Locate the cell with the specified text and output its (X, Y) center coordinate. 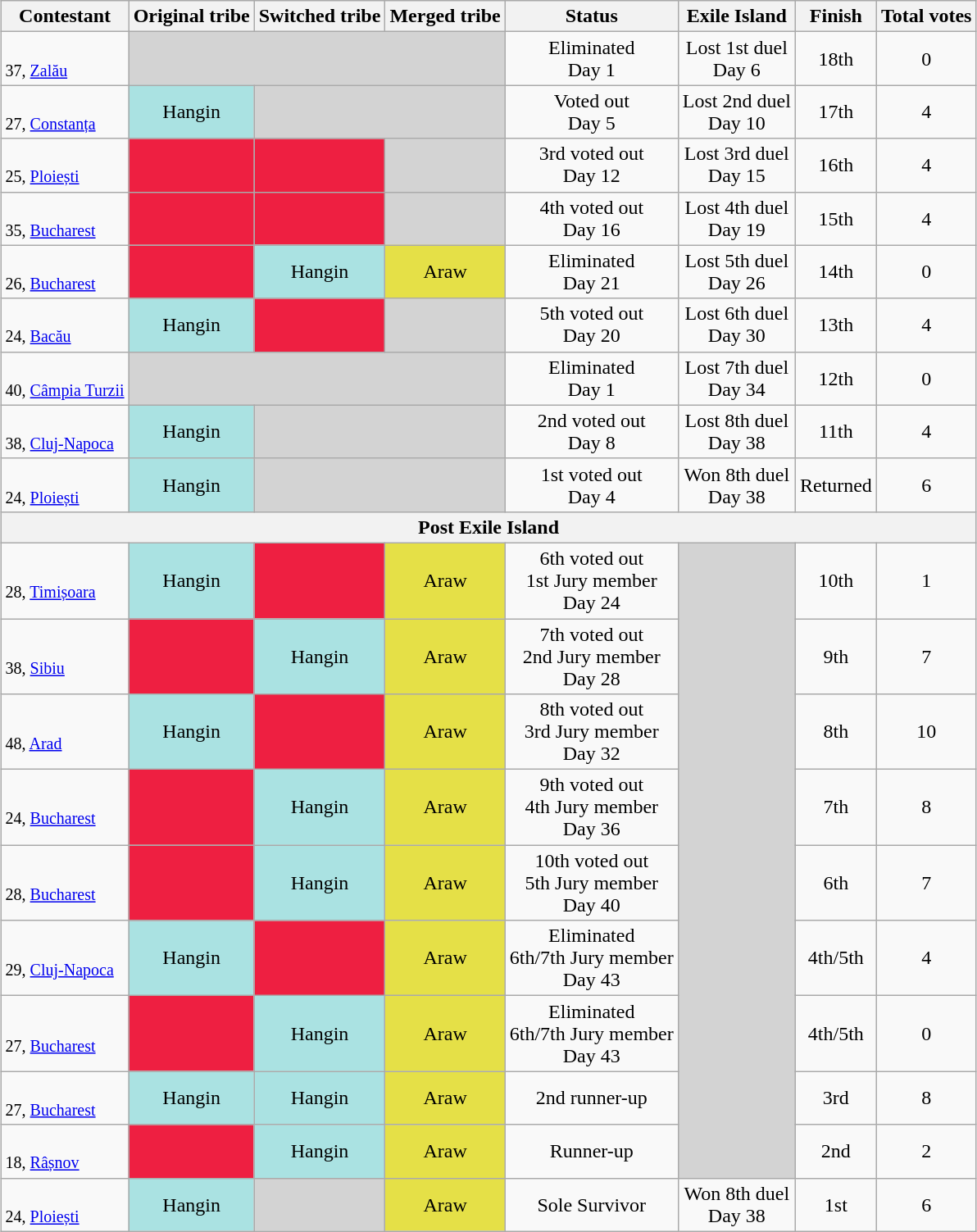
Lost 2nd duelDay 10 (736, 111)
29, Cluj-Napoca (65, 958)
1st voted outDay 4 (592, 485)
Exile Island (736, 16)
24, Bucharest (65, 807)
13th (836, 325)
Voted outDay 5 (592, 111)
35, Bucharest (65, 218)
8th voted out3rd Jury memberDay 32 (592, 732)
3rd (836, 1098)
Lost 5th duelDay 26 (736, 272)
10th voted out5th Jury memberDay 40 (592, 883)
Lost 1st duelDay 6 (736, 59)
7th (836, 807)
40, Câmpia Turzii (65, 379)
11th (836, 431)
28, Timișoara (65, 580)
Original tribe (192, 16)
15th (836, 218)
7th voted out2nd Jury memberDay 28 (592, 656)
Status (592, 16)
Merged tribe (445, 16)
26, Bucharest (65, 272)
10 (926, 732)
38, Sibiu (65, 656)
38, Cluj-Napoca (65, 431)
2nd (836, 1151)
EliminatedDay 21 (592, 272)
6th voted out1st Jury memberDay 24 (592, 580)
4th voted outDay 16 (592, 218)
18, Râșnov (65, 1151)
27, Constanța (65, 111)
18th (836, 59)
Finish (836, 16)
Lost 4th duelDay 19 (736, 218)
Lost 6th duelDay 30 (736, 325)
Sole Survivor (592, 1205)
Lost 3rd duelDay 15 (736, 166)
25, Ploiești (65, 166)
Post Exile Island (489, 527)
Switched tribe (320, 16)
1 (926, 580)
6th (836, 883)
8th (836, 732)
2 (926, 1151)
28, Bucharest (65, 883)
5th voted outDay 20 (592, 325)
9th voted out4th Jury memberDay 36 (592, 807)
37, Zalău (65, 59)
Lost 8th duelDay 38 (736, 431)
Runner-up (592, 1151)
24, Bacău (65, 325)
17th (836, 111)
Returned (836, 485)
16th (836, 166)
3rd voted outDay 12 (592, 166)
1st (836, 1205)
2nd voted outDay 8 (592, 431)
Lost 7th duelDay 34 (736, 379)
12th (836, 379)
2nd runner-up (592, 1098)
9th (836, 656)
Total votes (926, 16)
48, Arad (65, 732)
Contestant (65, 16)
14th (836, 272)
10th (836, 580)
